For the text-containing cell, return its midpoint in (X, Y) coordinate format. 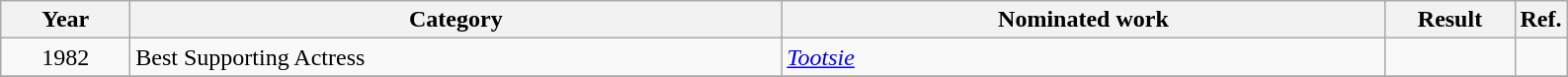
Result (1450, 20)
1982 (65, 57)
Year (65, 20)
Category (456, 20)
Nominated work (1083, 20)
Ref. (1541, 20)
Tootsie (1083, 57)
Best Supporting Actress (456, 57)
